Capture the cell that displays the provided text and extract its [x, y] central coordinate. 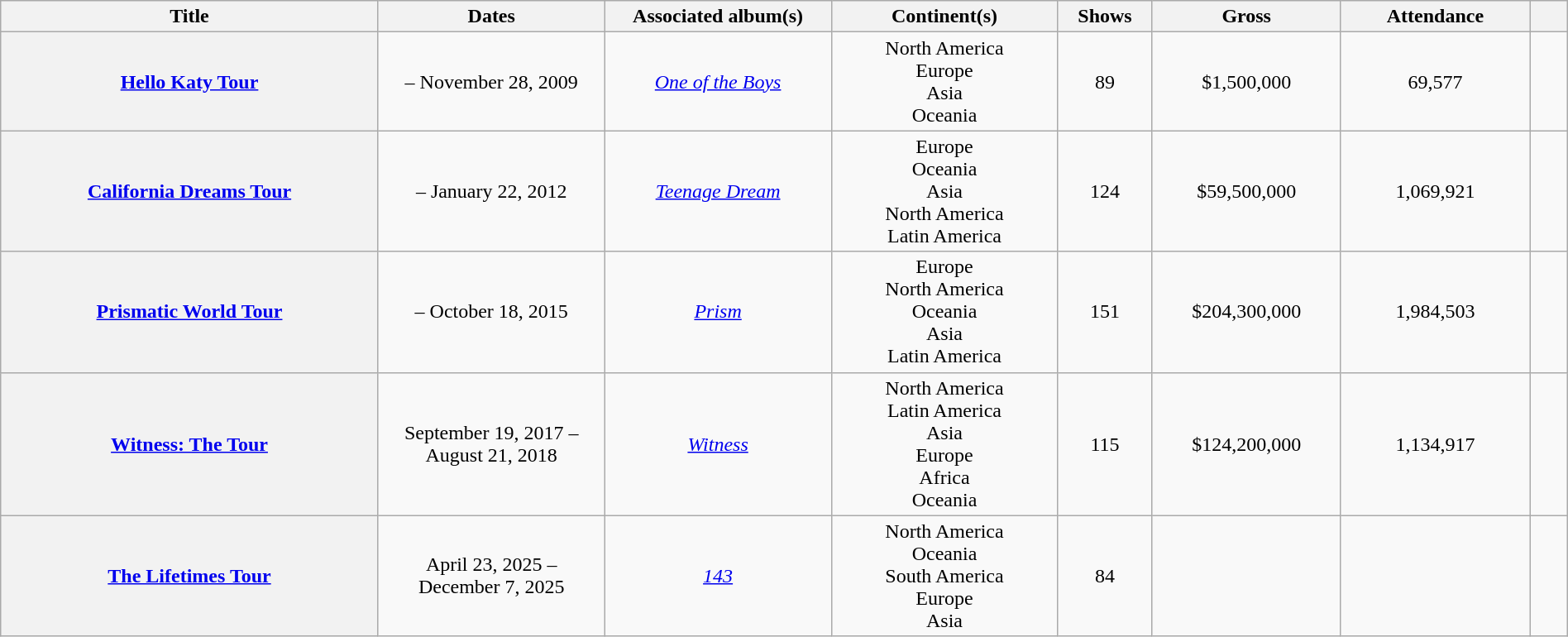
1,069,921 [1435, 191]
Associated album(s) [718, 17]
Dates [491, 17]
– January 22, 2012 [491, 191]
1,984,503 [1435, 312]
North AmericaEuropeAsiaOceania [944, 81]
69,577 [1435, 81]
Shows [1105, 17]
One of the Boys [718, 81]
EuropeNorth AmericaOceaniaAsiaLatin America [944, 312]
North AmericaLatin AmericaAsiaEuropeAfricaOceania [944, 443]
September 19, 2017 – August 21, 2018 [491, 443]
84 [1105, 576]
$1,500,000 [1246, 81]
EuropeOceaniaAsiaNorth AmericaLatin America [944, 191]
$59,500,000 [1246, 191]
1,134,917 [1435, 443]
Hello Katy Tour [190, 81]
Gross [1246, 17]
Continent(s) [944, 17]
The Lifetimes Tour [190, 576]
143 [718, 576]
Attendance [1435, 17]
– November 28, 2009 [491, 81]
115 [1105, 443]
124 [1105, 191]
Witness [718, 443]
Title [190, 17]
$124,200,000 [1246, 443]
North AmericaOceaniaSouth AmericaEuropeAsia [944, 576]
April 23, 2025 – December 7, 2025 [491, 576]
Teenage Dream [718, 191]
Prism [718, 312]
$204,300,000 [1246, 312]
Witness: The Tour [190, 443]
151 [1105, 312]
California Dreams Tour [190, 191]
89 [1105, 81]
– October 18, 2015 [491, 312]
Prismatic World Tour [190, 312]
